Search for the cell housing the specified text and yield its [x, y] center coordinate. 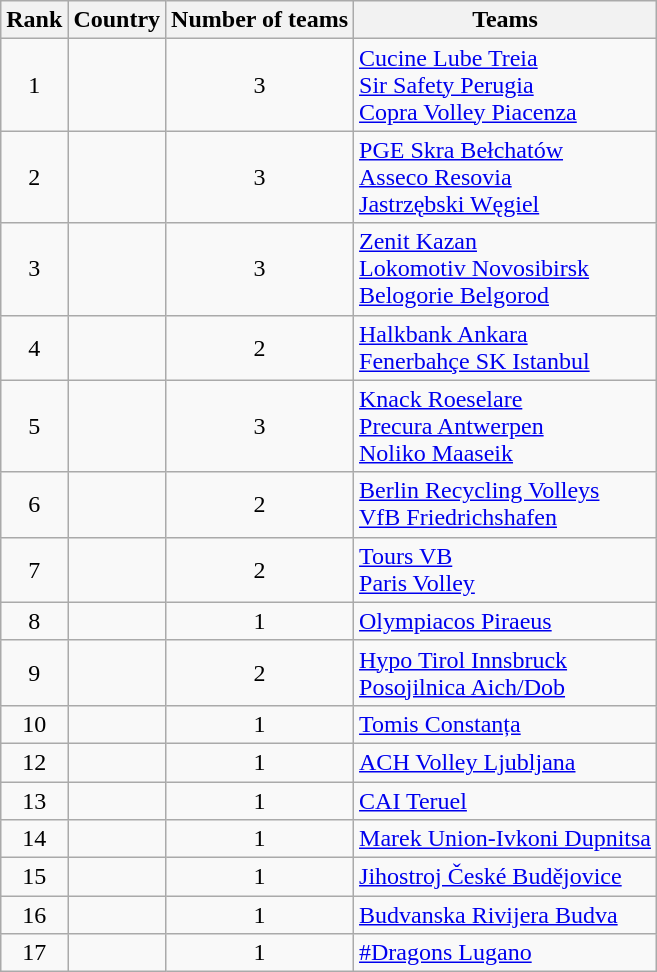
Teams [506, 20]
Marek Union-Ivkoni Dupnitsa [506, 839]
Olympiacos Piraeus [506, 621]
Jihostroj České Budějovice [506, 877]
6 [34, 504]
13 [34, 801]
4 [34, 348]
5 [34, 426]
Tomis Constanța [506, 724]
Halkbank Ankara Fenerbahçe SK Istanbul [506, 348]
10 [34, 724]
8 [34, 621]
Knack Roeselare Precura Antwerpen Noliko Maaseik [506, 426]
17 [34, 953]
7 [34, 570]
Budvanska Rivijera Budva [506, 915]
15 [34, 877]
Cucine Lube Treia Sir Safety Perugia Copra Volley Piacenza [506, 85]
Hypo Tirol Innsbruck Posojilnica Aich/Dob [506, 672]
9 [34, 672]
#Dragons Lugano [506, 953]
ACH Volley Ljubljana [506, 762]
Rank [34, 20]
16 [34, 915]
CAI Teruel [506, 801]
PGE Skra Bełchatów Asseco Resovia Jastrzębski Węgiel [506, 177]
Zenit Kazan Lokomotiv Novosibirsk Belogorie Belgorod [506, 269]
Tours VB Paris Volley [506, 570]
Berlin Recycling Volleys VfB Friedrichshafen [506, 504]
12 [34, 762]
Country [117, 20]
14 [34, 839]
Number of teams [260, 20]
